Search for the cell housing the specified text and yield its (X, Y) center coordinate. 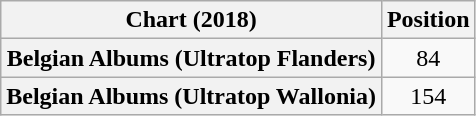
84 (428, 58)
Position (428, 20)
Belgian Albums (Ultratop Flanders) (192, 58)
Belgian Albums (Ultratop Wallonia) (192, 96)
154 (428, 96)
Chart (2018) (192, 20)
